Detect which cell encompasses the target text, then output its (x, y) center coordinate. 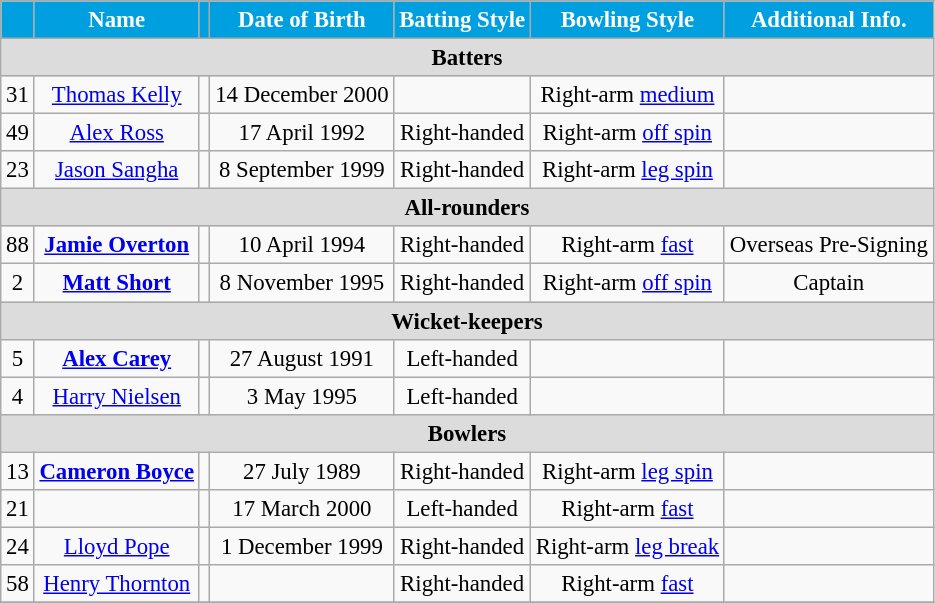
Bowlers (467, 433)
Lloyd Pope (116, 546)
31 (18, 95)
58 (18, 584)
Batters (467, 58)
Additional Info. (828, 20)
Right-arm leg break (627, 546)
Overseas Pre-Signing (828, 245)
14 December 2000 (302, 95)
Henry Thornton (116, 584)
Bowling Style (627, 20)
24 (18, 546)
Date of Birth (302, 20)
27 August 1991 (302, 358)
10 April 1994 (302, 245)
Alex Carey (116, 358)
5 (18, 358)
27 July 1989 (302, 471)
17 April 1992 (302, 133)
3 May 1995 (302, 396)
Batting Style (462, 20)
Thomas Kelly (116, 95)
Jamie Overton (116, 245)
All-rounders (467, 208)
49 (18, 133)
21 (18, 509)
Captain (828, 283)
8 November 1995 (302, 283)
8 September 1999 (302, 170)
Jason Sangha (116, 170)
4 (18, 396)
2 (18, 283)
Matt Short (116, 283)
1 December 1999 (302, 546)
88 (18, 245)
Harry Nielsen (116, 396)
23 (18, 170)
Right-arm medium (627, 95)
Name (116, 20)
13 (18, 471)
17 March 2000 (302, 509)
Cameron Boyce (116, 471)
Alex Ross (116, 133)
Wicket-keepers (467, 321)
